Return (X, Y) of the center of cell containing provided text 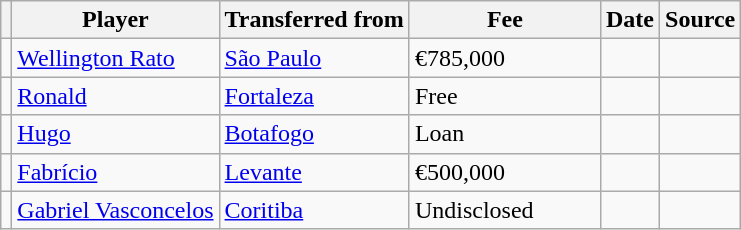
Botafogo (314, 134)
Wellington Rato (116, 58)
€785,000 (504, 58)
Date (630, 20)
São Paulo (314, 58)
Free (504, 96)
Coritiba (314, 210)
Transferred from (314, 20)
Loan (504, 134)
Player (116, 20)
Levante (314, 172)
€500,000 (504, 172)
Ronald (116, 96)
Fee (504, 20)
Source (700, 20)
Undisclosed (504, 210)
Fabrício (116, 172)
Hugo (116, 134)
Gabriel Vasconcelos (116, 210)
Fortaleza (314, 96)
